Scan for the cell matching the given text and deliver its (x, y) coordinate at center. 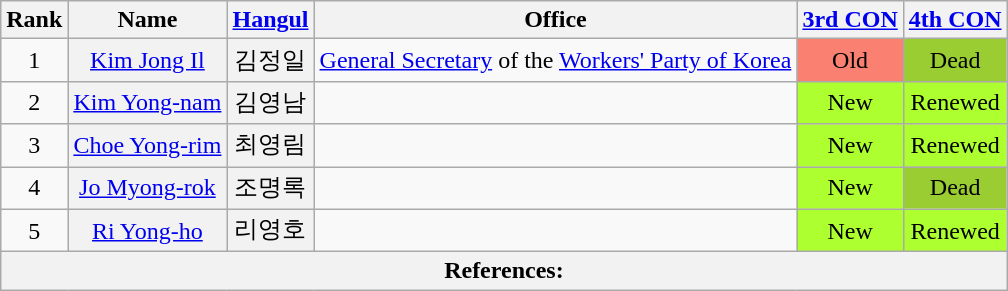
김정일 (270, 60)
2 (34, 102)
References: (504, 271)
1 (34, 60)
리영호 (270, 230)
최영림 (270, 146)
Hangul (270, 20)
Choe Yong-rim (148, 146)
3 (34, 146)
Name (148, 20)
Jo Myong-rok (148, 188)
4th CON (955, 20)
4 (34, 188)
General Secretary of the Workers' Party of Korea (556, 60)
Old (850, 60)
김영남 (270, 102)
Ri Yong-ho (148, 230)
Kim Jong Il (148, 60)
Rank (34, 20)
Kim Yong-nam (148, 102)
3rd CON (850, 20)
조명록 (270, 188)
5 (34, 230)
Office (556, 20)
